Output the [x, y] coordinate of the center of the cell containing the given text.  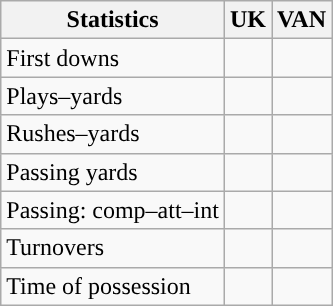
Passing: comp–att–int [113, 210]
UK [248, 20]
Plays–yards [113, 96]
Turnovers [113, 248]
Rushes–yards [113, 134]
Statistics [113, 20]
Time of possession [113, 286]
VAN [302, 20]
Passing yards [113, 172]
First downs [113, 58]
